Determine the (x, y) coordinate at the center of the cell enclosing the given text.  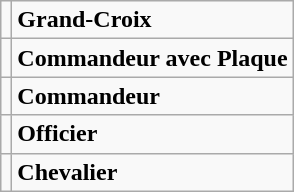
Chevalier (152, 172)
Commandeur avec Plaque (152, 58)
Officier (152, 134)
Grand-Croix (152, 20)
Commandeur (152, 96)
